From the cell containing the given text, extract its center point as (X, Y) coordinate. 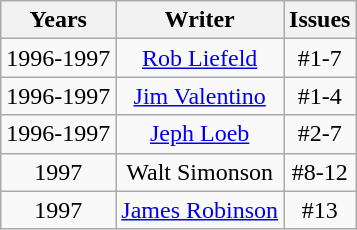
Issues (320, 20)
Years (58, 20)
Rob Liefeld (200, 58)
Jim Valentino (200, 96)
Jeph Loeb (200, 134)
#1-4 (320, 96)
James Robinson (200, 210)
Walt Simonson (200, 172)
#13 (320, 210)
#8-12 (320, 172)
#2-7 (320, 134)
Writer (200, 20)
#1-7 (320, 58)
